Provide the [X, Y] coordinate of the cell's center where the given text is located.  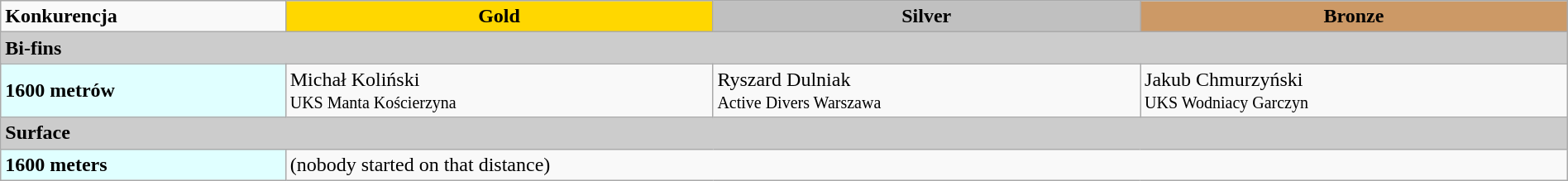
1600 metrów [143, 91]
Ryszard DulniakActive Divers Warszawa [926, 91]
Bi-fins [784, 48]
Gold [500, 17]
Jakub ChmurzyńskiUKS Wodniacy Garczyn [1355, 91]
Konkurencja [143, 17]
Bronze [1355, 17]
Surface [784, 133]
Silver [926, 17]
(nobody started on that distance) [926, 164]
1600 meters [143, 164]
Michał KolińskiUKS Manta Kościerzyna [500, 91]
